Extract the (X, Y) coordinate from the center of the cell holding the provided text.  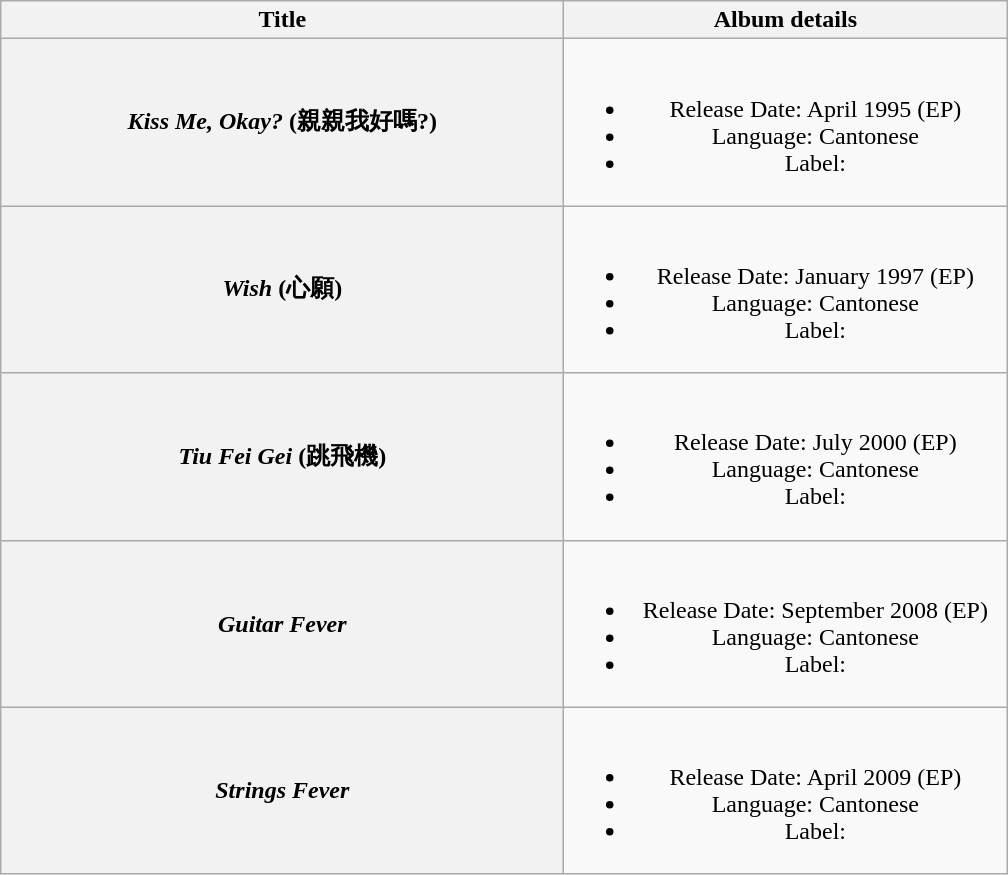
Album details (786, 20)
Release Date: April 2009 (EP)Language: CantoneseLabel: (786, 790)
Strings Fever (282, 790)
Wish (心願) (282, 290)
Tiu Fei Gei (跳飛機) (282, 456)
Release Date: September 2008 (EP)Language: CantoneseLabel: (786, 624)
Title (282, 20)
Release Date: July 2000 (EP)Language: CantoneseLabel: (786, 456)
Release Date: April 1995 (EP)Language: CantoneseLabel: (786, 122)
Kiss Me, Okay? (親親我好嗎?) (282, 122)
Guitar Fever (282, 624)
Release Date: January 1997 (EP)Language: CantoneseLabel: (786, 290)
